Detect which cell encompasses the target text, then output its [x, y] center coordinate. 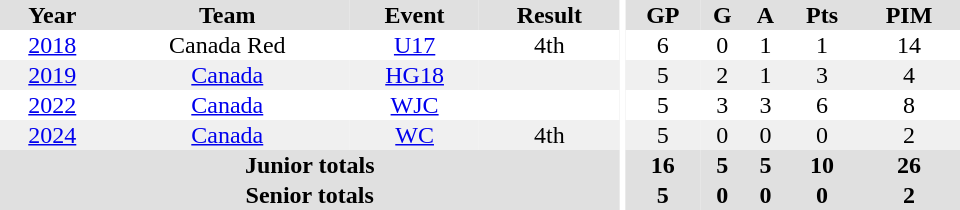
14 [909, 45]
GP [664, 15]
Senior totals [310, 195]
2019 [52, 75]
WC [414, 135]
A [766, 15]
Team [228, 15]
Result [549, 15]
4 [909, 75]
G [722, 15]
16 [664, 165]
Junior totals [310, 165]
2018 [52, 45]
Pts [822, 15]
26 [909, 165]
8 [909, 105]
Canada Red [228, 45]
WJC [414, 105]
Event [414, 15]
2024 [52, 135]
U17 [414, 45]
10 [822, 165]
Year [52, 15]
HG18 [414, 75]
PIM [909, 15]
2022 [52, 105]
